Identify which cell holds the provided text, then report its (x, y) central coordinate. 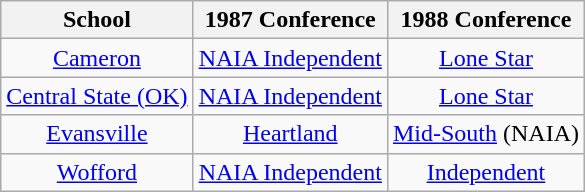
Wofford (97, 172)
Central State (OK) (97, 96)
Mid-South (NAIA) (486, 134)
1987 Conference (290, 20)
Evansville (97, 134)
Cameron (97, 58)
Independent (486, 172)
1988 Conference (486, 20)
School (97, 20)
Heartland (290, 134)
